Search for the cell housing the specified text and yield its [x, y] center coordinate. 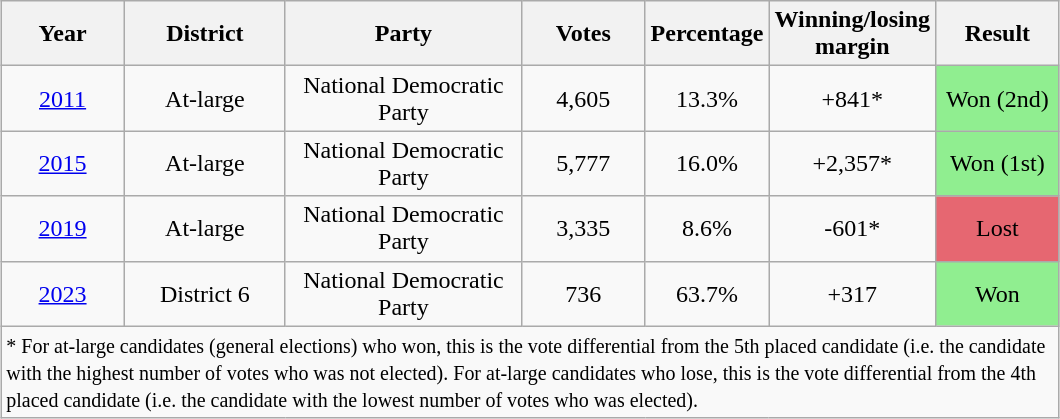
2019 [63, 228]
8.6% [707, 228]
Lost [998, 228]
Won [998, 294]
Won (2nd) [998, 98]
Won (1st) [998, 164]
2011 [63, 98]
5,777 [583, 164]
District [204, 34]
-601* [852, 228]
Party [403, 34]
Percentage [707, 34]
+841* [852, 98]
District 6 [204, 294]
16.0% [707, 164]
+317 [852, 294]
2015 [63, 164]
3,335 [583, 228]
Votes [583, 34]
63.7% [707, 294]
+2,357* [852, 164]
Year [63, 34]
736 [583, 294]
13.3% [707, 98]
2023 [63, 294]
4,605 [583, 98]
Winning/losing margin [852, 34]
Result [998, 34]
